For the text-containing cell, return its midpoint in [X, Y] coordinate format. 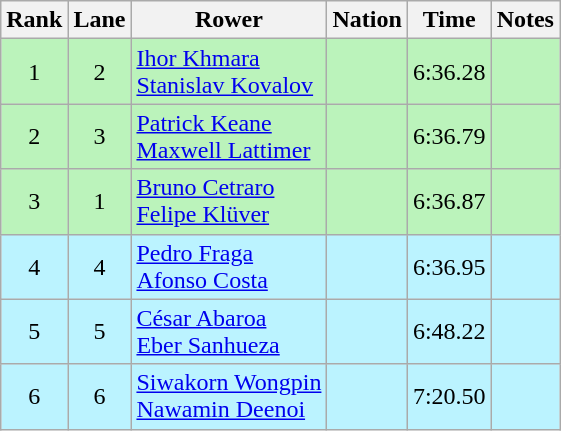
Notes [525, 20]
Bruno CetraroFelipe Klüver [229, 202]
Siwakorn WongpinNawamin Deenoi [229, 396]
6:48.22 [449, 332]
7:20.50 [449, 396]
Nation [367, 20]
Time [449, 20]
Ihor KhmaraStanislav Kovalov [229, 72]
6:36.79 [449, 136]
Pedro Fraga Afonso Costa [229, 266]
Patrick KeaneMaxwell Lattimer [229, 136]
Rank [34, 20]
6:36.28 [449, 72]
Lane [100, 20]
César AbaroaEber Sanhueza [229, 332]
6:36.95 [449, 266]
Rower [229, 20]
6:36.87 [449, 202]
